Detect which cell encompasses the target text, then output its (x, y) center coordinate. 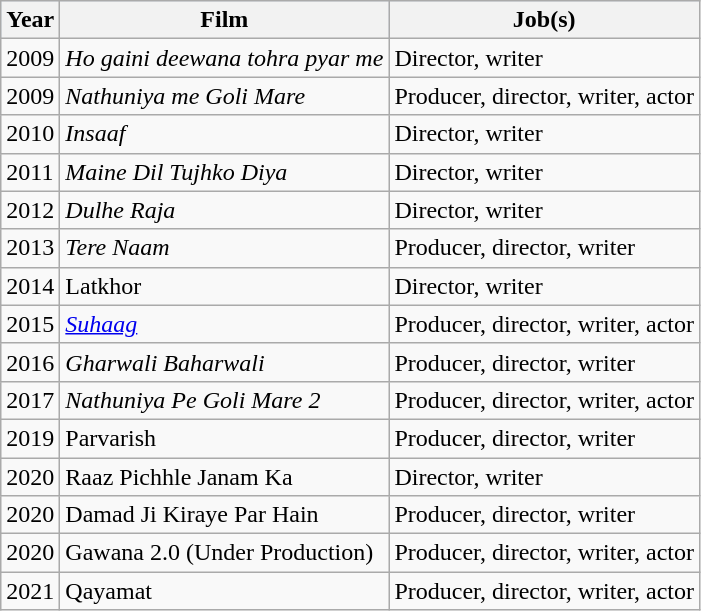
Maine Dil Tujhko Diya (224, 172)
Ho gaini deewana tohra pyar me (224, 58)
2012 (30, 210)
2013 (30, 248)
Latkhor (224, 286)
Damad Ji Kiraye Par Hain (224, 515)
2014 (30, 286)
Job(s) (544, 20)
2019 (30, 438)
Qayamat (224, 591)
2011 (30, 172)
2016 (30, 362)
Gawana 2.0 (Under Production) (224, 553)
Nathuniya me Goli Mare (224, 96)
Suhaag (224, 324)
2015 (30, 324)
2021 (30, 591)
Film (224, 20)
Dulhe Raja (224, 210)
2017 (30, 400)
Parvarish (224, 438)
Nathuniya Pe Goli Mare 2 (224, 400)
Insaaf (224, 134)
Raaz Pichhle Janam Ka (224, 477)
Year (30, 20)
2010 (30, 134)
Gharwali Baharwali (224, 362)
Tere Naam (224, 248)
